Return [X, Y] of the center of cell containing provided text 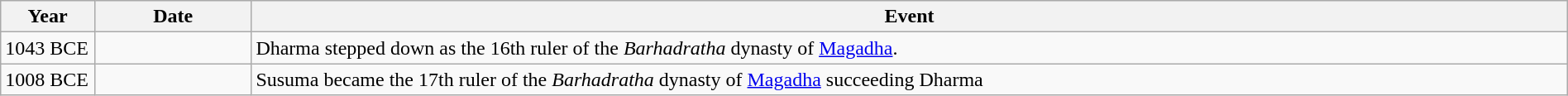
1043 BCE [48, 48]
Date [172, 17]
Dharma stepped down as the 16th ruler of the Barhadratha dynasty of Magadha. [910, 48]
Event [910, 17]
Susuma became the 17th ruler of the Barhadratha dynasty of Magadha succeeding Dharma [910, 79]
Year [48, 17]
1008 BCE [48, 79]
